From the cell containing the given text, extract its center point as [x, y] coordinate. 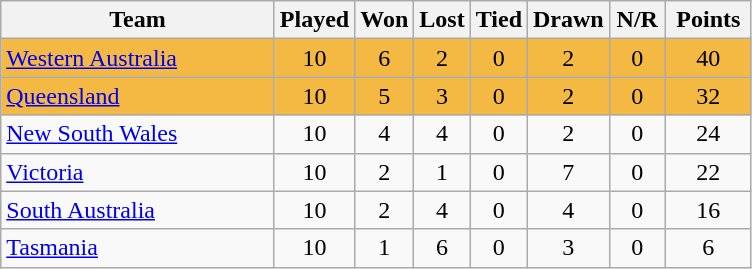
Lost [442, 20]
South Australia [138, 210]
7 [569, 172]
40 [708, 58]
Won [384, 20]
Victoria [138, 172]
Western Australia [138, 58]
16 [708, 210]
22 [708, 172]
Tasmania [138, 248]
24 [708, 134]
Team [138, 20]
New South Wales [138, 134]
Tied [498, 20]
Points [708, 20]
5 [384, 96]
Drawn [569, 20]
32 [708, 96]
N/R [637, 20]
Queensland [138, 96]
Played [314, 20]
